Capture the cell that displays the provided text and extract its [X, Y] central coordinate. 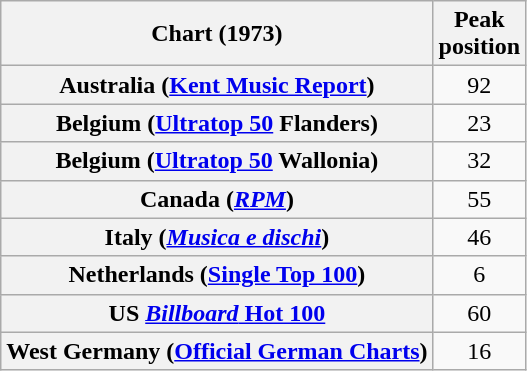
Australia (Kent Music Report) [217, 85]
Italy (Musica e dischi) [217, 237]
46 [479, 237]
16 [479, 351]
92 [479, 85]
Belgium (Ultratop 50 Wallonia) [217, 161]
US Billboard Hot 100 [217, 313]
23 [479, 123]
Peakposition [479, 34]
60 [479, 313]
Chart (1973) [217, 34]
6 [479, 275]
55 [479, 199]
West Germany (Official German Charts) [217, 351]
Canada (RPM) [217, 199]
Belgium (Ultratop 50 Flanders) [217, 123]
32 [479, 161]
Netherlands (Single Top 100) [217, 275]
